From the cell containing the given text, extract its center point as [x, y] coordinate. 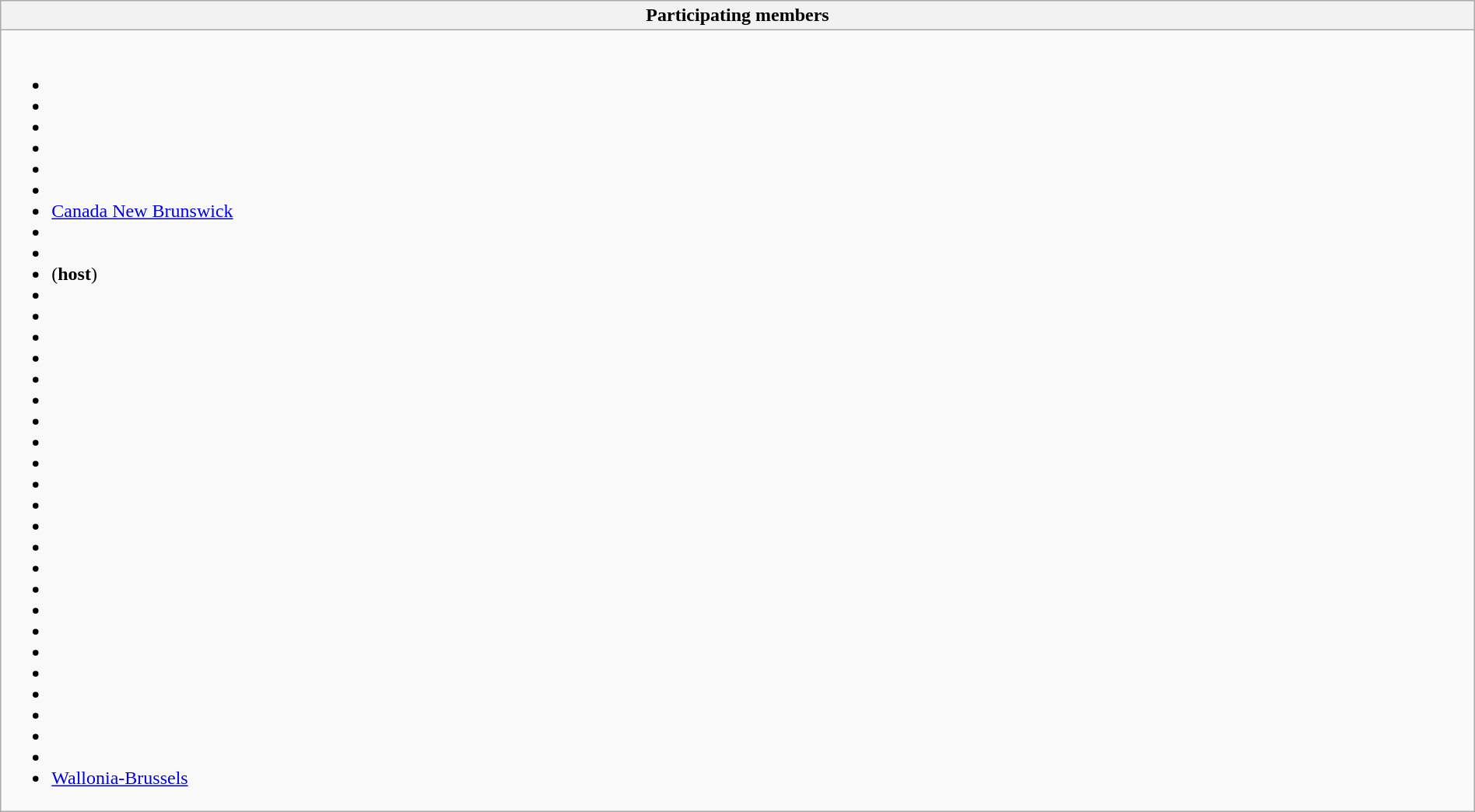
Canada New Brunswick (host) Wallonia-Brussels [737, 421]
Participating members [737, 16]
